Return the (X, Y) coordinate for the center point of the cell that contains the specified text.  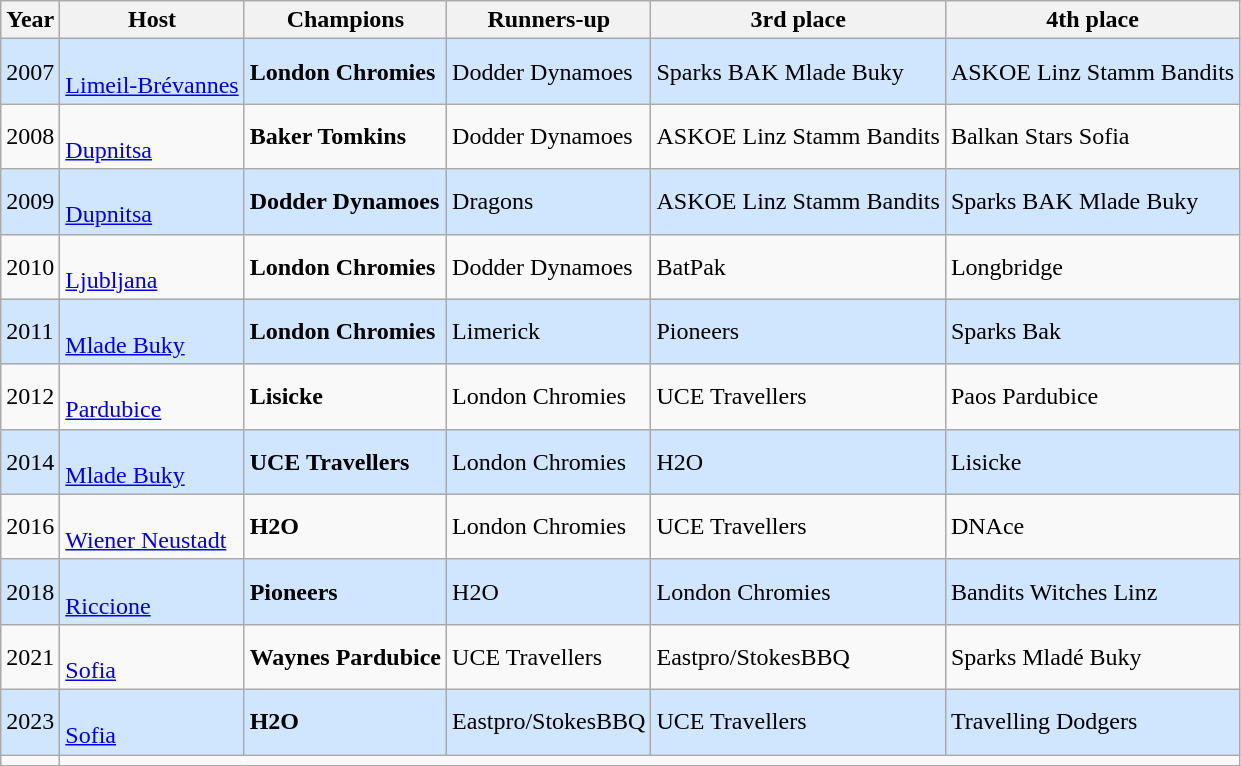
2012 (30, 396)
Paos Pardubice (1092, 396)
Dragons (549, 202)
2014 (30, 462)
Wiener Neustadt (152, 526)
BatPak (798, 266)
2021 (30, 656)
2010 (30, 266)
Baker Tomkins (345, 136)
Sparks Mladé Buky (1092, 656)
2011 (30, 332)
Limeil-Brévannes (152, 72)
2007 (30, 72)
2016 (30, 526)
Pardubice (152, 396)
2008 (30, 136)
DNAce (1092, 526)
Ljubljana (152, 266)
Host (152, 20)
Runners-up (549, 20)
2009 (30, 202)
3rd place (798, 20)
Waynes Pardubice (345, 656)
2018 (30, 592)
Limerick (549, 332)
Champions (345, 20)
Travelling Dodgers (1092, 722)
2023 (30, 722)
Longbridge (1092, 266)
Riccione (152, 592)
4th place (1092, 20)
Balkan Stars Sofia (1092, 136)
Bandits Witches Linz (1092, 592)
Year (30, 20)
Sparks Bak (1092, 332)
